Scan for the cell matching the given text and deliver its (X, Y) coordinate at center. 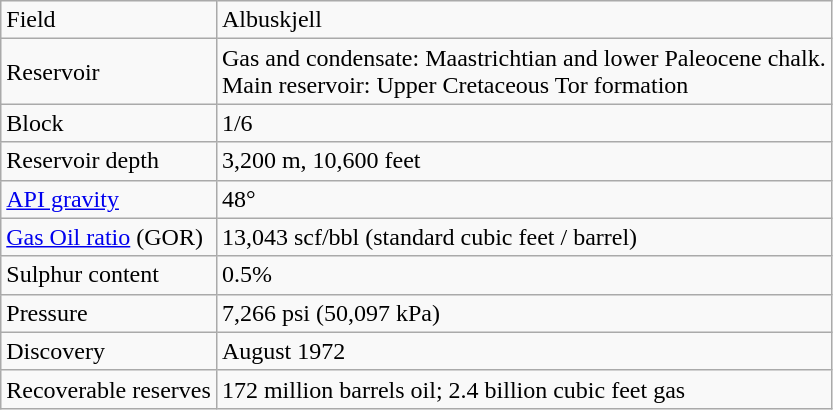
August 1972 (524, 351)
Reservoir depth (109, 161)
48° (524, 199)
13,043 scf/bbl (standard cubic feet / barrel) (524, 237)
Field (109, 20)
172 million barrels oil; 2.4 billion cubic feet gas (524, 389)
Albuskjell (524, 20)
Sulphur content (109, 275)
Pressure (109, 313)
Gas Oil ratio (GOR) (109, 237)
Reservoir (109, 72)
1/6 (524, 123)
Recoverable reserves (109, 389)
Block (109, 123)
API gravity (109, 199)
3,200 m, 10,600 feet (524, 161)
7,266 psi (50,097 kPa) (524, 313)
Discovery (109, 351)
Gas and condensate: Maastrichtian and lower Paleocene chalk.Main reservoir: Upper Cretaceous Tor formation (524, 72)
0.5% (524, 275)
